Find where the given text appears and provide that cell's center as [x, y] coordinate. 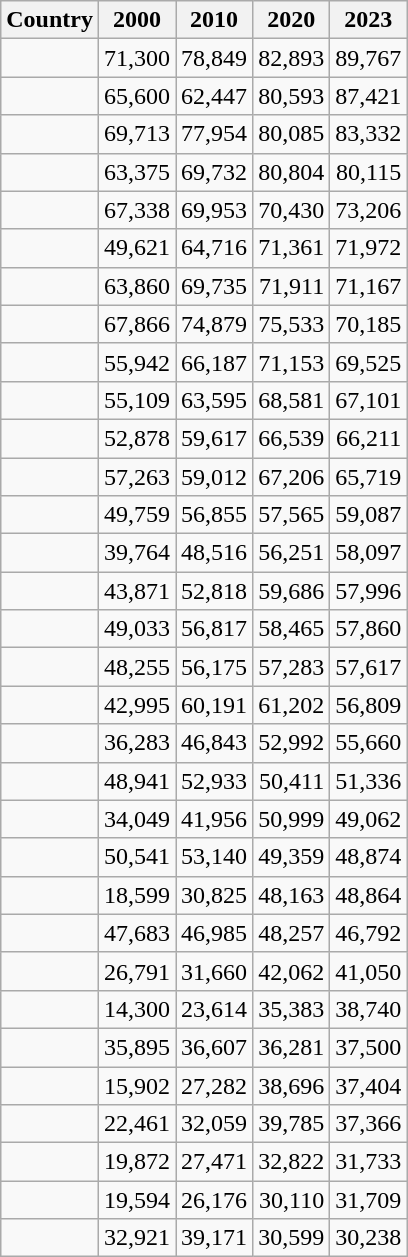
27,471 [214, 1162]
57,263 [136, 477]
36,607 [214, 1047]
30,599 [292, 1238]
80,593 [292, 96]
38,740 [368, 1009]
50,541 [136, 857]
15,902 [136, 1085]
56,855 [214, 515]
42,062 [292, 971]
48,163 [292, 895]
83,332 [368, 134]
46,843 [214, 743]
26,791 [136, 971]
49,033 [136, 629]
55,942 [136, 362]
48,864 [368, 895]
49,062 [368, 819]
69,713 [136, 134]
66,539 [292, 438]
71,972 [368, 248]
31,709 [368, 1200]
37,404 [368, 1085]
36,283 [136, 743]
63,375 [136, 172]
77,954 [214, 134]
2000 [136, 20]
51,336 [368, 781]
67,101 [368, 400]
75,533 [292, 324]
67,866 [136, 324]
57,996 [368, 591]
82,893 [292, 58]
69,732 [214, 172]
37,500 [368, 1047]
34,049 [136, 819]
62,447 [214, 96]
48,874 [368, 857]
58,097 [368, 553]
71,167 [368, 286]
67,338 [136, 210]
48,255 [136, 667]
48,257 [292, 933]
52,818 [214, 591]
56,251 [292, 553]
30,110 [292, 1200]
53,140 [214, 857]
63,860 [136, 286]
59,617 [214, 438]
65,600 [136, 96]
64,716 [214, 248]
52,878 [136, 438]
52,992 [292, 743]
36,281 [292, 1047]
80,085 [292, 134]
35,895 [136, 1047]
22,461 [136, 1124]
58,465 [292, 629]
74,879 [214, 324]
59,087 [368, 515]
2023 [368, 20]
37,366 [368, 1124]
71,361 [292, 248]
39,171 [214, 1238]
70,430 [292, 210]
73,206 [368, 210]
55,109 [136, 400]
57,617 [368, 667]
57,283 [292, 667]
47,683 [136, 933]
68,581 [292, 400]
2020 [292, 20]
65,719 [368, 477]
67,206 [292, 477]
71,300 [136, 58]
41,956 [214, 819]
69,525 [368, 362]
38,696 [292, 1085]
49,759 [136, 515]
56,175 [214, 667]
19,594 [136, 1200]
39,764 [136, 553]
70,185 [368, 324]
50,411 [292, 781]
30,238 [368, 1238]
57,565 [292, 515]
71,153 [292, 362]
35,383 [292, 1009]
30,825 [214, 895]
69,735 [214, 286]
14,300 [136, 1009]
55,660 [368, 743]
32,921 [136, 1238]
50,999 [292, 819]
56,809 [368, 705]
71,911 [292, 286]
80,804 [292, 172]
2010 [214, 20]
48,941 [136, 781]
66,187 [214, 362]
41,050 [368, 971]
49,359 [292, 857]
80,115 [368, 172]
78,849 [214, 58]
31,660 [214, 971]
32,059 [214, 1124]
46,792 [368, 933]
32,822 [292, 1162]
59,686 [292, 591]
19,872 [136, 1162]
48,516 [214, 553]
23,614 [214, 1009]
63,595 [214, 400]
46,985 [214, 933]
57,860 [368, 629]
87,421 [368, 96]
59,012 [214, 477]
43,871 [136, 591]
66,211 [368, 438]
61,202 [292, 705]
52,933 [214, 781]
27,282 [214, 1085]
Country [50, 20]
42,995 [136, 705]
26,176 [214, 1200]
89,767 [368, 58]
18,599 [136, 895]
39,785 [292, 1124]
56,817 [214, 629]
31,733 [368, 1162]
60,191 [214, 705]
49,621 [136, 248]
69,953 [214, 210]
